Locate the cell with the specified text and output its (x, y) center coordinate. 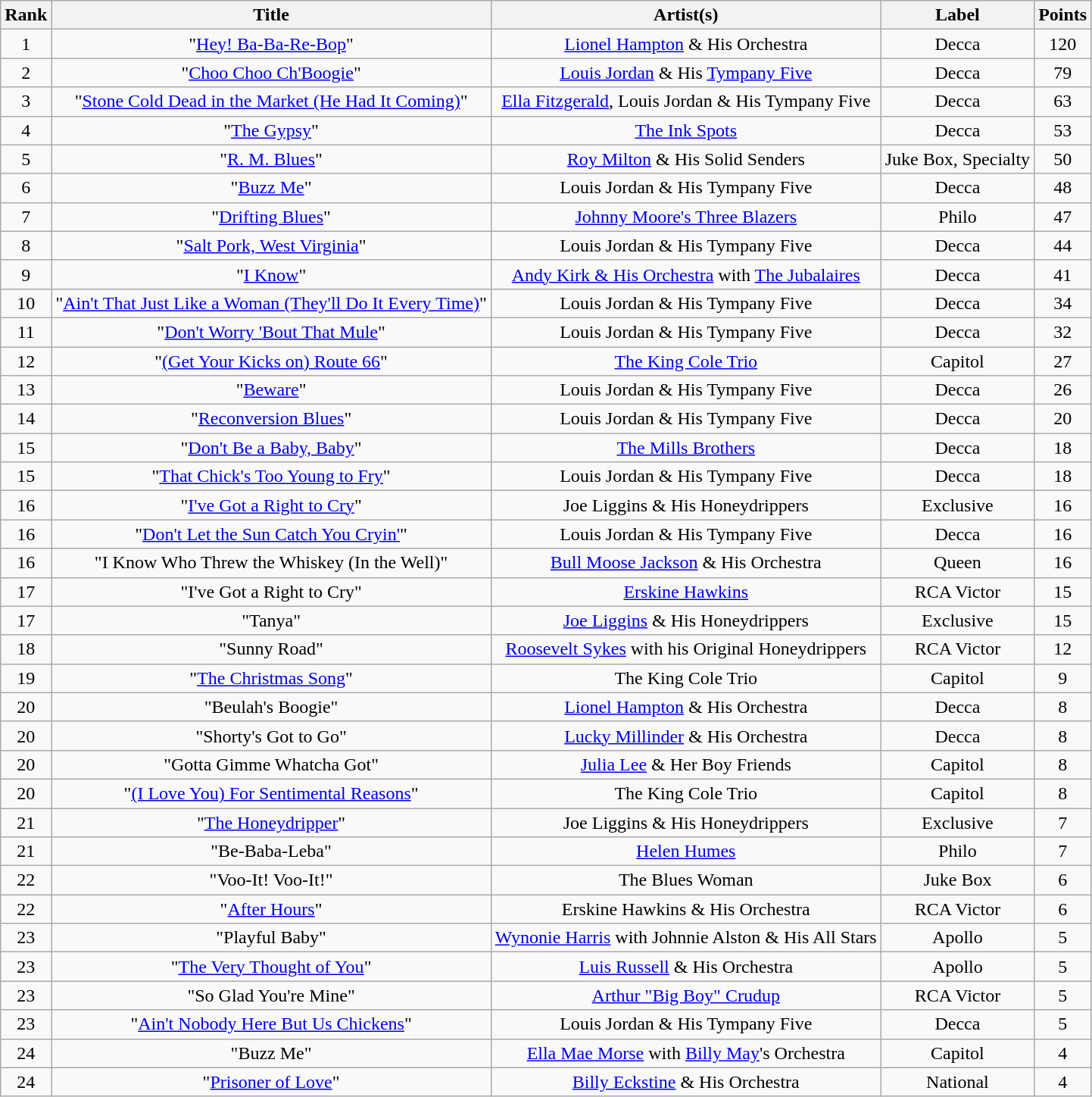
"Voo-It! Voo-It!" (271, 880)
"(Get Your Kicks on) Route 66" (271, 361)
"Salt Pork, West Virginia" (271, 245)
"After Hours" (271, 909)
"Don't Be a Baby, Baby" (271, 448)
"I Know Who Threw the Whiskey (In the Well)" (271, 563)
Julia Lee & Her Boy Friends (686, 764)
79 (1063, 73)
Artist(s) (686, 15)
Juke Box, Specialty (957, 159)
13 (26, 390)
Johnny Moore's Three Blazers (686, 217)
"R. M. Blues" (271, 159)
"Be-Baba-Leba" (271, 852)
"The Honeydripper" (271, 822)
Billy Eckstine & His Orchestra (686, 1082)
"Drifting Blues" (271, 217)
"Prisoner of Love" (271, 1082)
National (957, 1082)
Helen Humes (686, 852)
Ella Fitzgerald, Louis Jordan & His Tympany Five (686, 102)
Juke Box (957, 880)
50 (1063, 159)
"(I Love You) For Sentimental Reasons" (271, 793)
The Mills Brothers (686, 448)
"Reconversion Blues" (271, 419)
53 (1063, 130)
Lucky Millinder & His Orchestra (686, 736)
34 (1063, 303)
"Hey! Ba-Ba-Re-Bop" (271, 44)
26 (1063, 390)
"The Gypsy" (271, 130)
"Ain't That Just Like a Woman (They'll Do It Every Time)" (271, 303)
"Playful Baby" (271, 938)
The Blues Woman (686, 880)
"Gotta Gimme Whatcha Got" (271, 764)
"Beulah's Boogie" (271, 707)
Queen (957, 563)
2 (26, 73)
"Choo Choo Ch'Boogie" (271, 73)
"The Christmas Song" (271, 678)
11 (26, 332)
Bull Moose Jackson & His Orchestra (686, 563)
"Beware" (271, 390)
"Tanya" (271, 620)
Roy Milton & His Solid Senders (686, 159)
Erskine Hawkins & His Orchestra (686, 909)
"Don't Let the Sun Catch You Cryin'" (271, 534)
The Ink Spots (686, 130)
10 (26, 303)
14 (26, 419)
47 (1063, 217)
Erskine Hawkins (686, 592)
19 (26, 678)
"Ain't Nobody Here But Us Chickens" (271, 1024)
41 (1063, 274)
Wynonie Harris with Johnnie Alston & His All Stars (686, 938)
"That Chick's Too Young to Fry" (271, 477)
44 (1063, 245)
Points (1063, 15)
120 (1063, 44)
"So Glad You're Mine" (271, 995)
Label (957, 15)
"Shorty's Got to Go" (271, 736)
Arthur "Big Boy" Crudup (686, 995)
63 (1063, 102)
1 (26, 44)
32 (1063, 332)
Rank (26, 15)
Andy Kirk & His Orchestra with The Jubalaires (686, 274)
3 (26, 102)
27 (1063, 361)
Luis Russell & His Orchestra (686, 967)
48 (1063, 188)
"Stone Cold Dead in the Market (He Had It Coming)" (271, 102)
"Don't Worry 'Bout That Mule" (271, 332)
Roosevelt Sykes with his Original Honeydrippers (686, 649)
"I Know" (271, 274)
Title (271, 15)
"Sunny Road" (271, 649)
Ella Mae Morse with Billy May's Orchestra (686, 1053)
"The Very Thought of You" (271, 967)
